Return the [x, y] coordinate for the center point of the cell that contains the specified text.  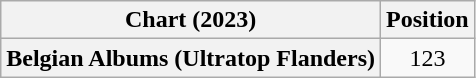
123 [428, 58]
Belgian Albums (Ultratop Flanders) [191, 58]
Chart (2023) [191, 20]
Position [428, 20]
